Pinpoint the cell where the given text exists, returning its [X, Y] midpoint coordinate. 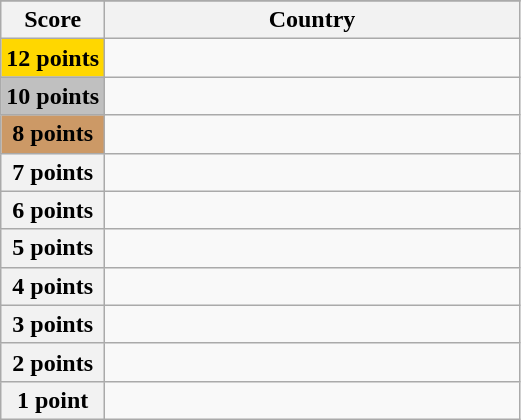
7 points [53, 172]
10 points [53, 96]
1 point [53, 400]
4 points [53, 286]
5 points [53, 248]
6 points [53, 210]
12 points [53, 58]
3 points [53, 324]
Score [53, 20]
8 points [53, 134]
Country [312, 20]
2 points [53, 362]
